Extract the [X, Y] coordinate from the center of the cell holding the provided text.  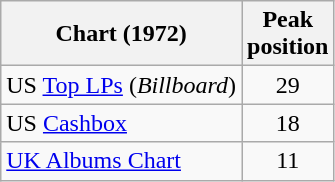
UK Albums Chart [122, 161]
Peakposition [288, 34]
18 [288, 123]
11 [288, 161]
29 [288, 85]
US Cashbox [122, 123]
US Top LPs (Billboard) [122, 85]
Chart (1972) [122, 34]
